Search for the cell housing the specified text and yield its [x, y] center coordinate. 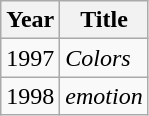
Title [104, 20]
Year [30, 20]
emotion [104, 96]
1998 [30, 96]
1997 [30, 58]
Colors [104, 58]
